For the text-containing cell, return its midpoint in [X, Y] coordinate format. 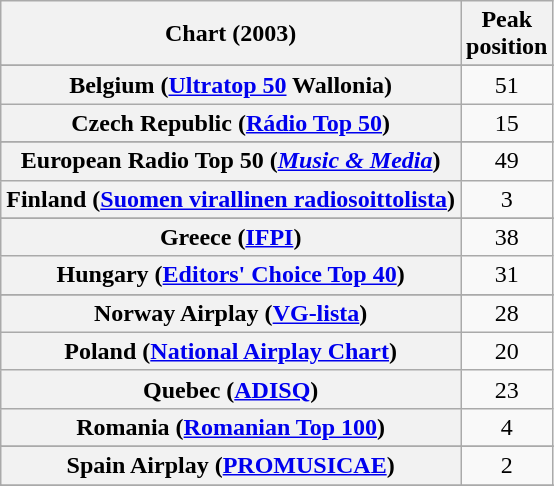
Poland (National Airplay Chart) [231, 351]
Hungary (Editors' Choice Top 40) [231, 275]
Chart (2003) [231, 34]
15 [507, 123]
2 [507, 465]
European Radio Top 50 (Music & Media) [231, 161]
28 [507, 313]
Quebec (ADISQ) [231, 389]
51 [507, 85]
20 [507, 351]
23 [507, 389]
3 [507, 199]
Spain Airplay (PROMUSICAE) [231, 465]
Belgium (Ultratop 50 Wallonia) [231, 85]
Greece (IFPI) [231, 237]
38 [507, 237]
Norway Airplay (VG-lista) [231, 313]
Finland (Suomen virallinen radiosoittolista) [231, 199]
49 [507, 161]
Peak position [507, 34]
Czech Republic (Rádio Top 50) [231, 123]
31 [507, 275]
Romania (Romanian Top 100) [231, 427]
4 [507, 427]
